Return (x, y) of the center of cell containing provided text 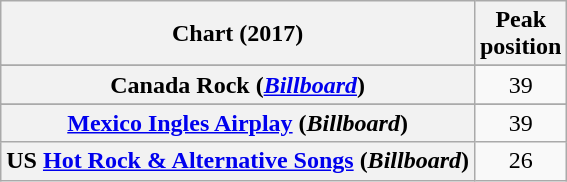
US Hot Rock & Alternative Songs (Billboard) (238, 161)
Peakposition (520, 34)
Mexico Ingles Airplay (Billboard) (238, 123)
26 (520, 161)
Chart (2017) (238, 34)
Canada Rock (Billboard) (238, 85)
